Return (X, Y) of the center of cell containing provided text 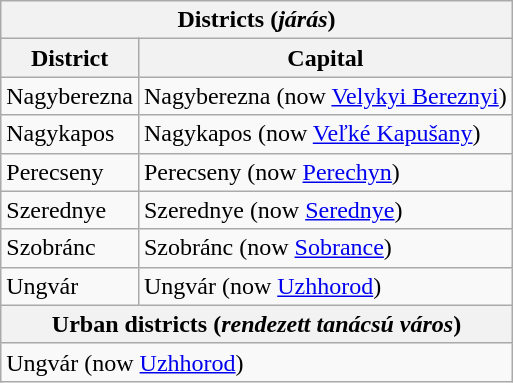
Nagykapos (70, 134)
Perecseny (70, 172)
District (70, 58)
Szerednye (70, 210)
Nagykapos (now Veľké Kapušany) (325, 134)
Urban districts (rendezett tanácsú város) (256, 324)
Ungvár (70, 286)
Szobránc (70, 248)
Perecseny (now Perechyn) (325, 172)
Nagyberezna (now Velykyi Bereznyi) (325, 96)
Szerednye (now Serednye) (325, 210)
Nagyberezna (70, 96)
Capital (325, 58)
Szobránc (now Sobrance) (325, 248)
Districts (járás) (256, 20)
